Locate the cell with the specified text and output its [x, y] center coordinate. 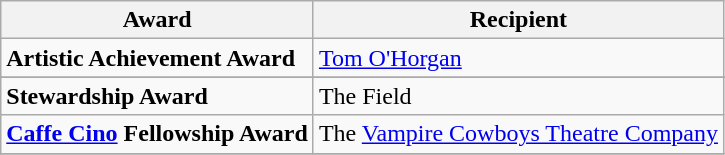
The Field [518, 96]
Artistic Achievement Award [158, 58]
Tom O'Horgan [518, 58]
Recipient [518, 20]
Caffe Cino Fellowship Award [158, 134]
The Vampire Cowboys Theatre Company [518, 134]
Stewardship Award [158, 96]
Award [158, 20]
